For the text-containing cell, return its midpoint in (X, Y) coordinate format. 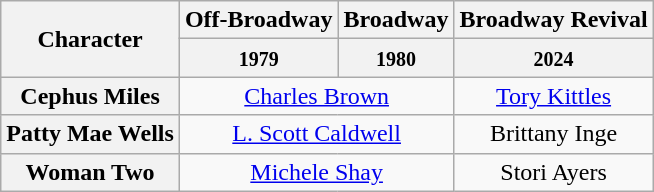
Character (90, 39)
Patty Mae Wells (90, 134)
2024 (554, 58)
Woman Two (90, 172)
Stori Ayers (554, 172)
Tory Kittles (554, 96)
1980 (396, 58)
1979 (258, 58)
Broadway Revival (554, 20)
L. Scott Caldwell (316, 134)
Broadway (396, 20)
Michele Shay (316, 172)
Cephus Miles (90, 96)
Off-Broadway (258, 20)
Charles Brown (316, 96)
Brittany Inge (554, 134)
